Extract the (x, y) coordinate from the center of the cell holding the provided text.  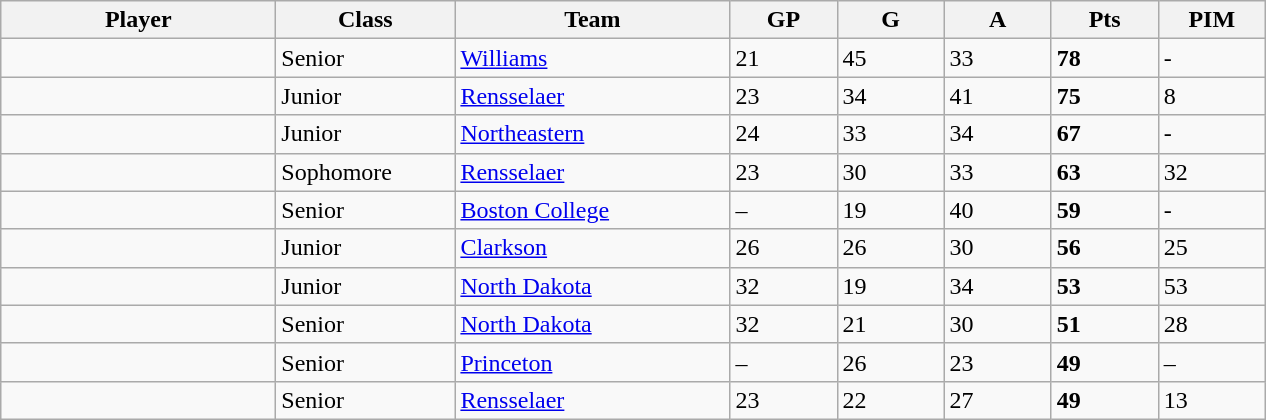
Team (592, 20)
28 (1212, 324)
Princeton (592, 362)
24 (784, 134)
Williams (592, 58)
Class (366, 20)
56 (1104, 248)
25 (1212, 248)
75 (1104, 96)
78 (1104, 58)
63 (1104, 172)
GP (784, 20)
Pts (1104, 20)
40 (998, 210)
45 (890, 58)
Northeastern (592, 134)
G (890, 20)
PIM (1212, 20)
Player (138, 20)
13 (1212, 400)
8 (1212, 96)
Clarkson (592, 248)
59 (1104, 210)
27 (998, 400)
A (998, 20)
Boston College (592, 210)
22 (890, 400)
67 (1104, 134)
Sophomore (366, 172)
41 (998, 96)
51 (1104, 324)
